Identify which cell holds the provided text, then report its (X, Y) central coordinate. 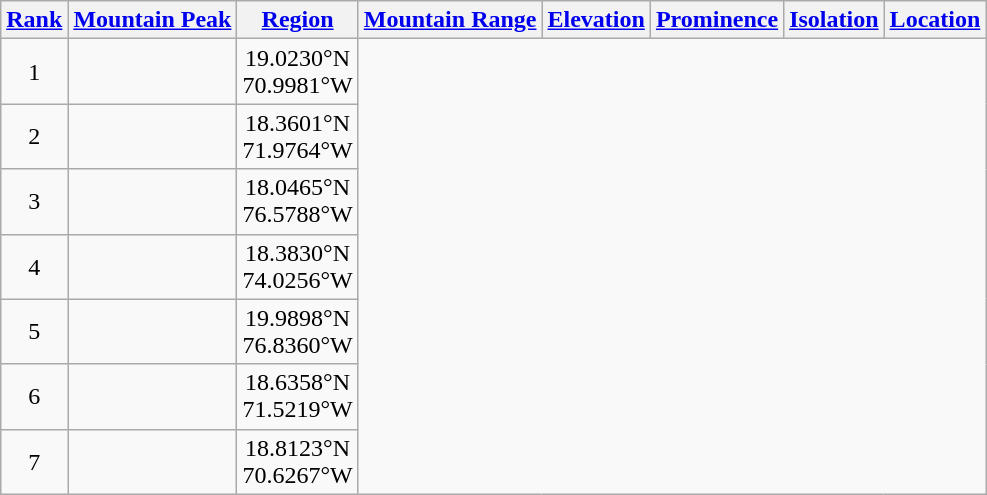
Location (935, 20)
2 (34, 136)
18.3830°N74.0256°W (298, 266)
Mountain Range (450, 20)
19.0230°N70.9981°W (298, 72)
Mountain Peak (152, 20)
Elevation (596, 20)
Rank (34, 20)
3 (34, 202)
Isolation (834, 20)
18.6358°N71.5219°W (298, 396)
1 (34, 72)
Prominence (716, 20)
19.9898°N76.8360°W (298, 332)
5 (34, 332)
18.0465°N76.5788°W (298, 202)
18.8123°N70.6267°W (298, 462)
18.3601°N71.9764°W (298, 136)
Region (298, 20)
4 (34, 266)
7 (34, 462)
6 (34, 396)
